Pinpoint the cell where the given text exists, returning its (x, y) midpoint coordinate. 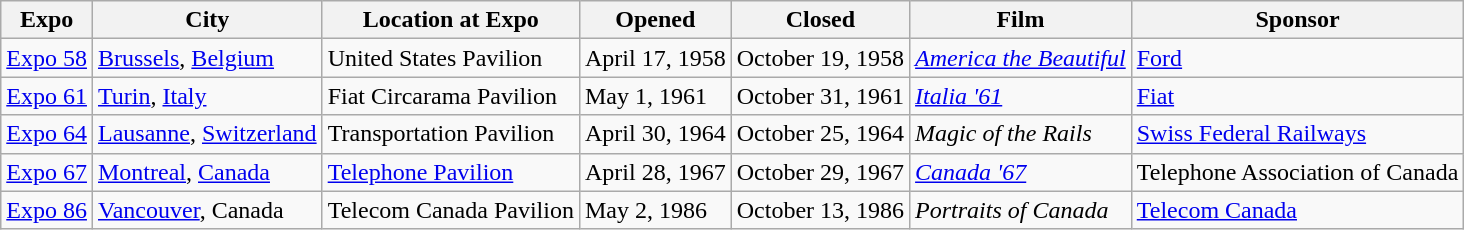
Montreal, Canada (207, 172)
Vancouver, Canada (207, 210)
Telephone Pavilion (450, 172)
April 17, 1958 (655, 58)
Canada '67 (1021, 172)
Location at Expo (450, 20)
United States Pavilion (450, 58)
April 30, 1964 (655, 134)
Fiat (1298, 96)
October 25, 1964 (820, 134)
Telephone Association of Canada (1298, 172)
America the Beautiful (1021, 58)
May 1, 1961 (655, 96)
Expo 61 (47, 96)
Sponsor (1298, 20)
October 29, 1967 (820, 172)
October 13, 1986 (820, 210)
Swiss Federal Railways (1298, 134)
Expo 67 (47, 172)
Transportation Pavilion (450, 134)
October 31, 1961 (820, 96)
Expo 58 (47, 58)
Magic of the Rails (1021, 134)
Brussels, Belgium (207, 58)
Opened (655, 20)
City (207, 20)
Telecom Canada Pavilion (450, 210)
Fiat Circarama Pavilion (450, 96)
Telecom Canada (1298, 210)
Turin, Italy (207, 96)
Expo 86 (47, 210)
Film (1021, 20)
April 28, 1967 (655, 172)
Ford (1298, 58)
October 19, 1958 (820, 58)
Expo 64 (47, 134)
Expo (47, 20)
Italia '61 (1021, 96)
May 2, 1986 (655, 210)
Closed (820, 20)
Portraits of Canada (1021, 210)
Lausanne, Switzerland (207, 134)
